Search for the cell housing the specified text and yield its (x, y) center coordinate. 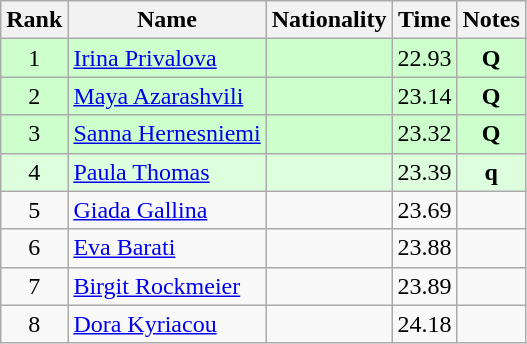
23.88 (424, 248)
Name (167, 20)
23.32 (424, 134)
22.93 (424, 58)
Irina Privalova (167, 58)
Time (424, 20)
24.18 (424, 324)
Nationality (329, 20)
Sanna Hernesniemi (167, 134)
8 (34, 324)
23.89 (424, 286)
Notes (491, 20)
5 (34, 210)
6 (34, 248)
23.14 (424, 96)
Giada Gallina (167, 210)
2 (34, 96)
Dora Kyriacou (167, 324)
3 (34, 134)
Rank (34, 20)
q (491, 172)
23.69 (424, 210)
7 (34, 286)
Birgit Rockmeier (167, 286)
Eva Barati (167, 248)
23.39 (424, 172)
Paula Thomas (167, 172)
1 (34, 58)
4 (34, 172)
Maya Azarashvili (167, 96)
